Output the (X, Y) coordinate of the center of the cell containing the given text.  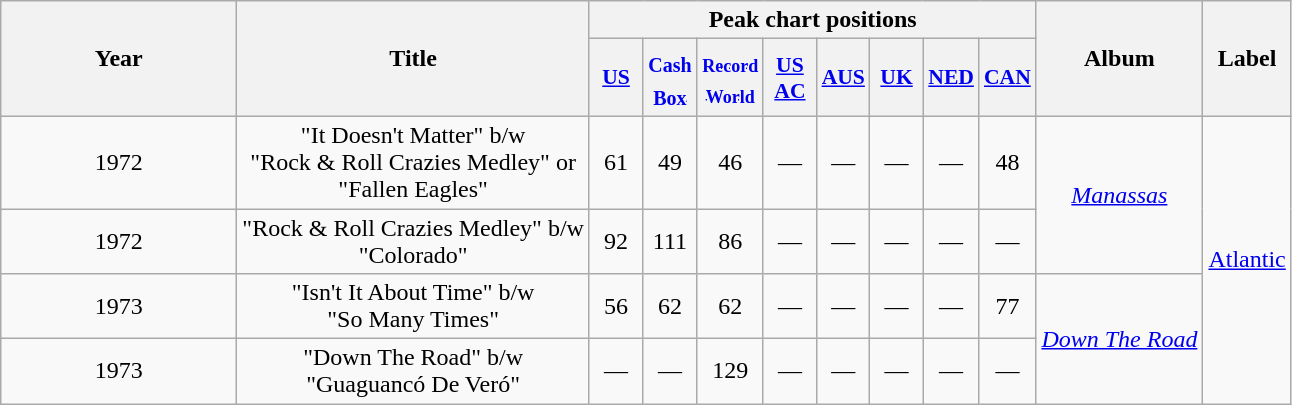
RecordWorld (730, 78)
AUS (844, 78)
NED (951, 78)
61 (616, 162)
77 (1008, 306)
Year (119, 59)
49 (670, 162)
Manassas (1120, 194)
Label (1247, 59)
"Isn't It About Time" b/w"So Many Times" (414, 306)
56 (616, 306)
"It Doesn't Matter" b/w"Rock & Roll Crazies Medley" or"Fallen Eagles" (414, 162)
111 (670, 240)
USAC (790, 78)
US (616, 78)
CAN (1008, 78)
Title (414, 59)
48 (1008, 162)
Peak chart positions (812, 20)
"Rock & Roll Crazies Medley" b/w"Colorado" (414, 240)
Down The Road (1120, 339)
"Down The Road" b/w"Guaguancó De Veró" (414, 372)
129 (730, 372)
46 (730, 162)
92 (616, 240)
Atlantic (1247, 260)
86 (730, 240)
UK (896, 78)
CashBox (670, 78)
Album (1120, 59)
